Provide the (X, Y) coordinate of the cell's center where the given text is located.  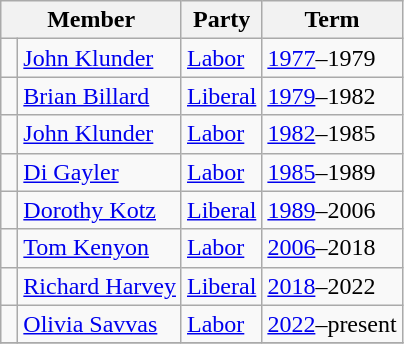
Party (221, 20)
Di Gayler (100, 172)
Richard Harvey (100, 286)
Member (92, 20)
1989–2006 (332, 210)
Term (332, 20)
2006–2018 (332, 248)
1985–1989 (332, 172)
Tom Kenyon (100, 248)
1977–1979 (332, 58)
2018–2022 (332, 286)
Dorothy Kotz (100, 210)
1979–1982 (332, 96)
1982–1985 (332, 134)
Brian Billard (100, 96)
Olivia Savvas (100, 324)
2022–present (332, 324)
